Extract the [x, y] coordinate from the center of the cell holding the provided text.  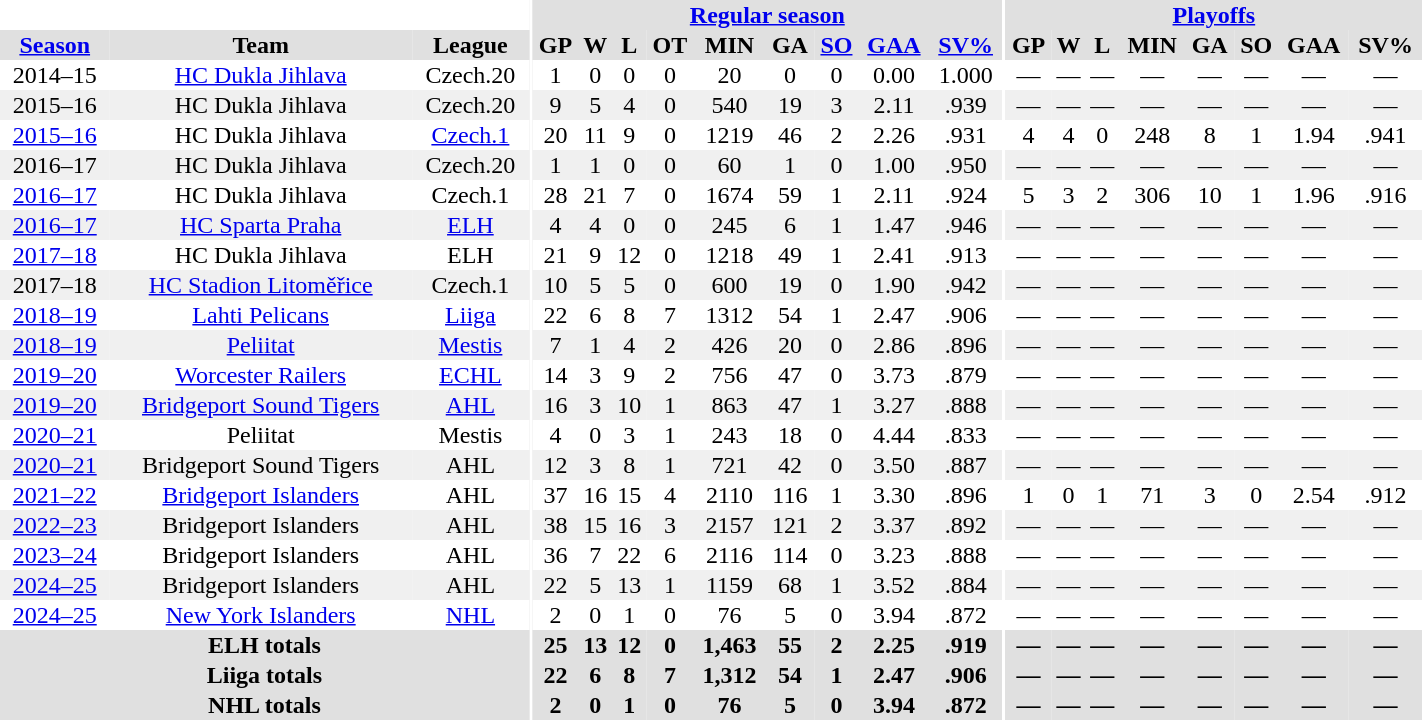
3.27 [894, 405]
NHL [470, 615]
2022–23 [54, 525]
Liiga [470, 315]
League [470, 45]
245 [730, 225]
18 [790, 435]
46 [790, 135]
14 [556, 375]
.931 [966, 135]
306 [1152, 195]
4.44 [894, 435]
3.52 [894, 585]
OT [670, 45]
2023–24 [54, 555]
243 [730, 435]
1.96 [1314, 195]
NHL totals [264, 705]
2116 [730, 555]
.913 [966, 255]
25 [556, 645]
2.86 [894, 345]
3.50 [894, 465]
1312 [730, 315]
.833 [966, 435]
HC Stadion Litoměřice [260, 285]
3.37 [894, 525]
1.90 [894, 285]
2157 [730, 525]
600 [730, 285]
.892 [966, 525]
.887 [966, 465]
Lahti Pelicans [260, 315]
1159 [730, 585]
2014–15 [54, 75]
New York Islanders [260, 615]
59 [790, 195]
37 [556, 495]
2.54 [1314, 495]
.950 [966, 165]
.939 [966, 105]
55 [790, 645]
3.73 [894, 375]
426 [730, 345]
1.00 [894, 165]
121 [790, 525]
.924 [966, 195]
1218 [730, 255]
1219 [730, 135]
.912 [1386, 495]
248 [1152, 135]
3.23 [894, 555]
36 [556, 555]
1.000 [966, 75]
756 [730, 375]
1674 [730, 195]
Regular season [768, 15]
49 [790, 255]
Worcester Railers [260, 375]
.941 [1386, 135]
.946 [966, 225]
38 [556, 525]
Playoffs [1214, 15]
114 [790, 555]
1,312 [730, 675]
HC Sparta Praha [260, 225]
28 [556, 195]
42 [790, 465]
2.41 [894, 255]
2021–22 [54, 495]
71 [1152, 495]
60 [730, 165]
863 [730, 405]
.916 [1386, 195]
.942 [966, 285]
Season [54, 45]
540 [730, 105]
0.00 [894, 75]
Team [260, 45]
2110 [730, 495]
1,463 [730, 645]
1.94 [1314, 135]
721 [730, 465]
.919 [966, 645]
ELH totals [264, 645]
3.30 [894, 495]
Liiga totals [264, 675]
68 [790, 585]
.884 [966, 585]
2.26 [894, 135]
11 [595, 135]
1.47 [894, 225]
.879 [966, 375]
116 [790, 495]
2.25 [894, 645]
ECHL [470, 375]
